From the cell containing the given text, extract its center point as (X, Y) coordinate. 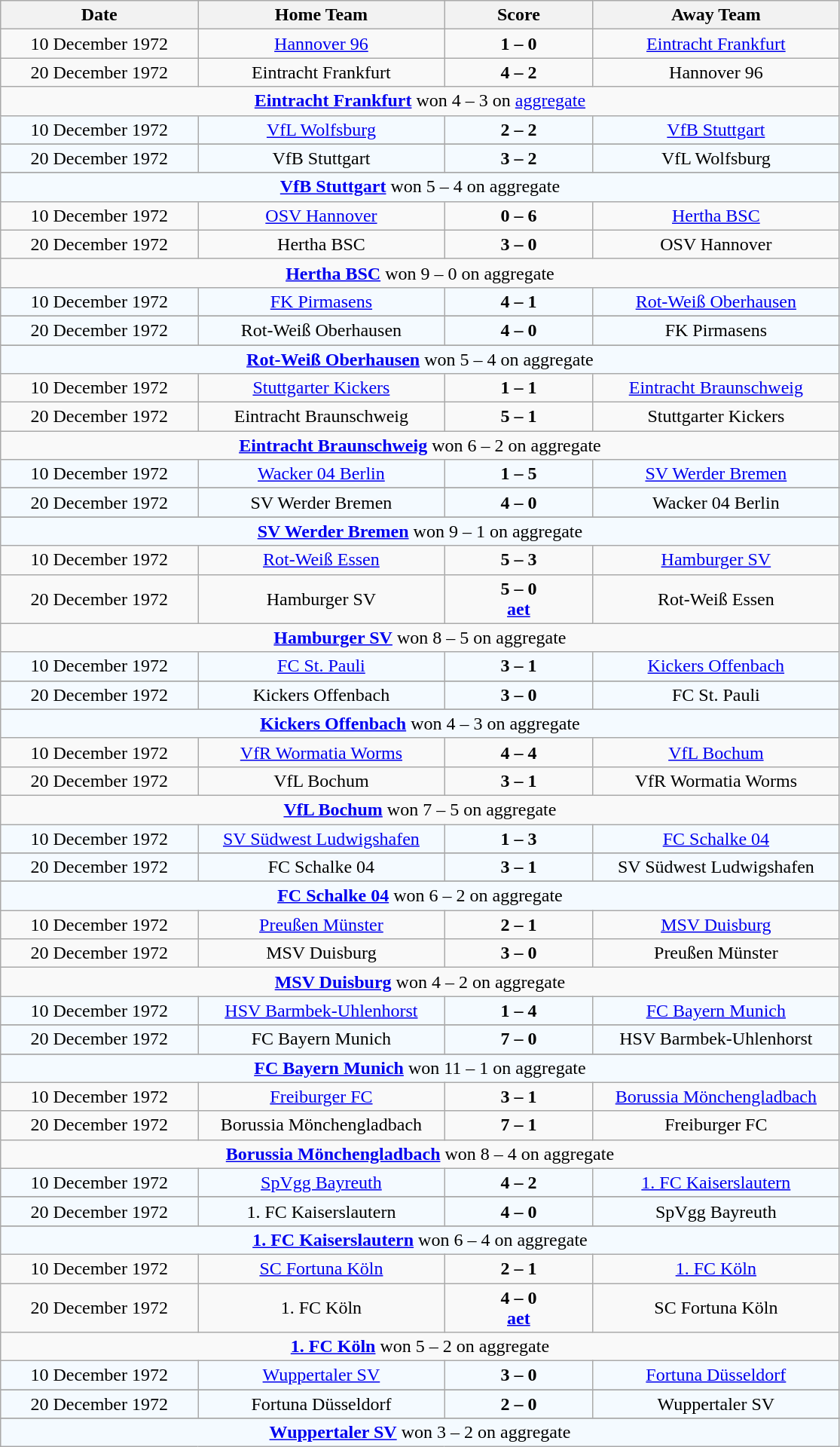
1 – 5 (518, 474)
FC Bayern Munich won 11 – 1 on aggregate (420, 1068)
2 – 2 (518, 130)
Eintracht Frankfurt won 4 – 3 on aggregate (420, 101)
3 – 2 (518, 158)
1 – 3 (518, 839)
Away Team (716, 15)
5 – 0aet (518, 598)
1 – 1 (518, 388)
Wuppertaler SV won 3 – 2 on aggregate (420, 1433)
Score (518, 15)
0 – 6 (518, 216)
7 – 0 (518, 1039)
FC Schalke 04 won 6 – 2 on aggregate (420, 896)
Rot-Weiß Oberhausen won 5 – 4 on aggregate (420, 359)
1. FC Köln won 5 – 2 on aggregate (420, 1347)
Borussia Mönchengladbach won 8 – 4 on aggregate (420, 1154)
Eintracht Braunschweig won 6 – 2 on aggregate (420, 445)
SV Werder Bremen won 9 – 1 on aggregate (420, 531)
1 – 4 (518, 1011)
4 – 1 (518, 301)
VfB Stuttgart won 5 – 4 on aggregate (420, 187)
Kickers Offenbach won 4 – 3 on aggregate (420, 723)
5 – 1 (518, 417)
2 – 0 (518, 1404)
1. FC Kaiserslautern won 6 – 4 on aggregate (420, 1240)
Date (99, 15)
5 – 3 (518, 560)
7 – 1 (518, 1125)
4 – 4 (518, 752)
1 – 0 (518, 44)
VfL Bochum won 7 – 5 on aggregate (420, 809)
4 – 0aet (518, 1307)
Home Team (321, 15)
Hertha BSC won 9 – 0 on aggregate (420, 273)
MSV Duisburg won 4 – 2 on aggregate (420, 982)
Hamburger SV won 8 – 5 on aggregate (420, 638)
